Identify which cell holds the provided text, then report its (X, Y) central coordinate. 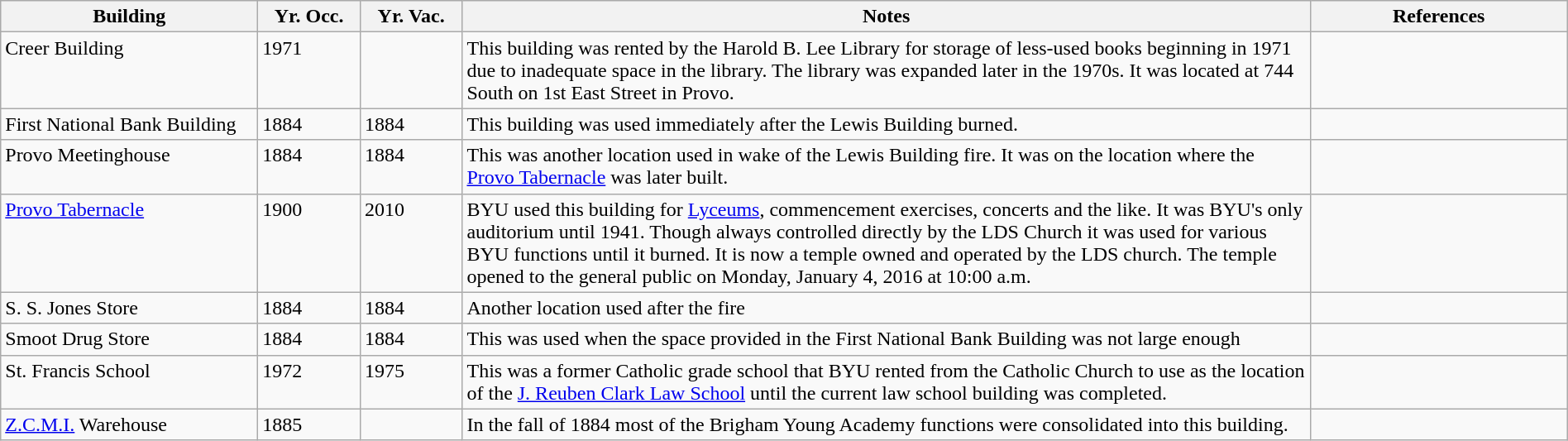
S. S. Jones Store (129, 308)
In the fall of 1884 most of the Brigham Young Academy functions were consolidated into this building. (887, 424)
St. Francis School (129, 382)
Provo Tabernacle (129, 243)
Provo Meetinghouse (129, 167)
Creer Building (129, 70)
This was another location used in wake of the Lewis Building fire. It was on the location where the Provo Tabernacle was later built. (887, 167)
1885 (309, 424)
1900 (309, 243)
Yr. Vac. (411, 17)
Building (129, 17)
2010 (411, 243)
Smoot Drug Store (129, 339)
References (1439, 17)
Z.C.M.I. Warehouse (129, 424)
First National Bank Building (129, 124)
1972 (309, 382)
1975 (411, 382)
Another location used after the fire (887, 308)
Yr. Occ. (309, 17)
Notes (887, 17)
1971 (309, 70)
This building was used immediately after the Lewis Building burned. (887, 124)
This was used when the space provided in the First National Bank Building was not large enough (887, 339)
